Provide the [X, Y] coordinate of the cell's center where the given text is located.  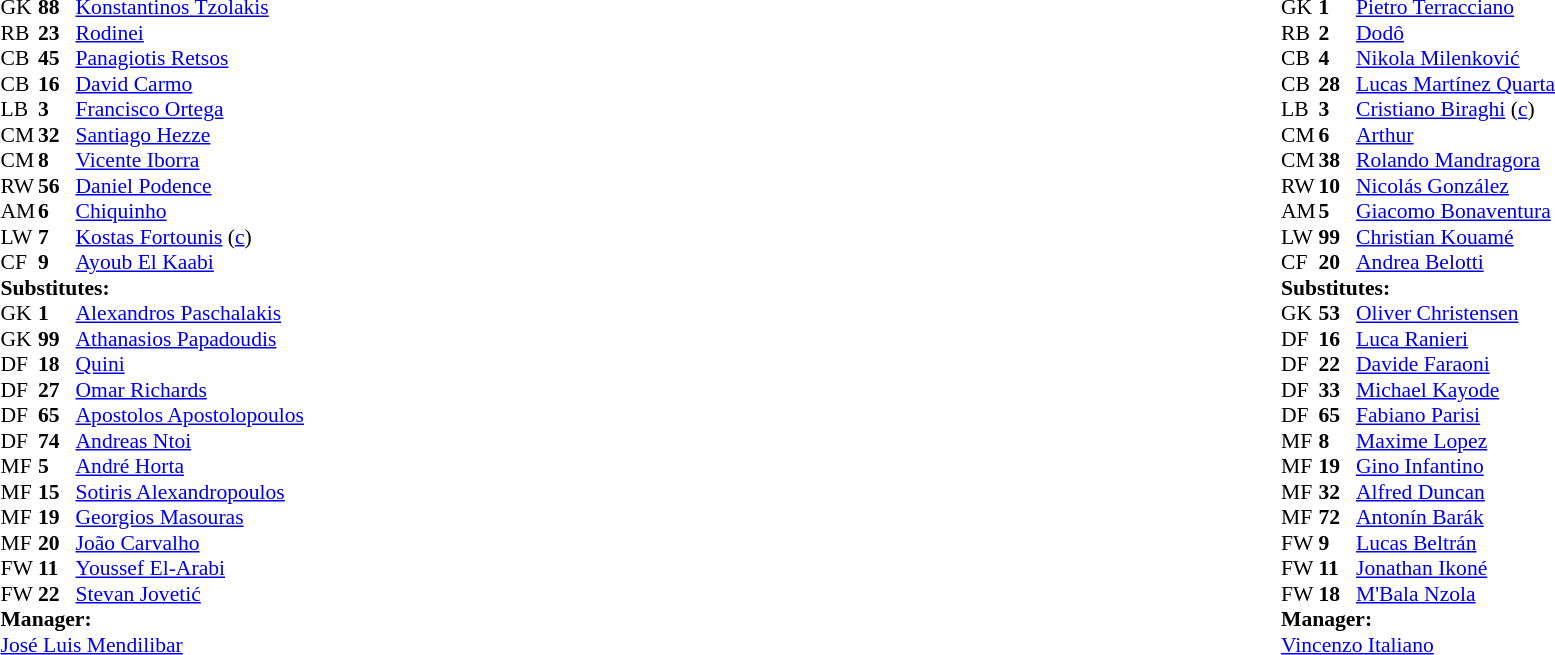
Maxime Lopez [1456, 441]
Omar Richards [190, 390]
56 [57, 186]
Andreas Ntoi [190, 441]
Christian Kouamé [1456, 237]
2 [1338, 33]
10 [1338, 186]
Athanasios Papadoudis [190, 339]
Panagiotis Retsos [190, 59]
Fabiano Parisi [1456, 415]
Antonín Barák [1456, 517]
28 [1338, 84]
Dodô [1456, 33]
53 [1338, 313]
4 [1338, 59]
Georgios Masouras [190, 517]
74 [57, 441]
Youssef El-Arabi [190, 569]
1 [57, 313]
15 [57, 492]
João Carvalho [190, 543]
Jonathan Ikoné [1456, 569]
Alexandros Paschalakis [190, 313]
Vicente Iborra [190, 161]
Kostas Fortounis (c) [190, 237]
Nikola Milenković [1456, 59]
72 [1338, 517]
45 [57, 59]
Apostolos Apostolopoulos [190, 415]
Gino Infantino [1456, 467]
Michael Kayode [1456, 390]
Lucas Beltrán [1456, 543]
Sotiris Alexandropoulos [190, 492]
Francisco Ortega [190, 109]
Giacomo Bonaventura [1456, 211]
David Carmo [190, 84]
Nicolás González [1456, 186]
Luca Ranieri [1456, 339]
Alfred Duncan [1456, 492]
Rolando Mandragora [1456, 161]
Daniel Podence [190, 186]
M'Bala Nzola [1456, 594]
23 [57, 33]
Oliver Christensen [1456, 313]
33 [1338, 390]
Lucas Martínez Quarta [1456, 84]
Andrea Belotti [1456, 263]
Chiquinho [190, 211]
27 [57, 390]
Arthur [1456, 135]
7 [57, 237]
Stevan Jovetić [190, 594]
Cristiano Biraghi (c) [1456, 109]
38 [1338, 161]
Davide Faraoni [1456, 365]
Rodinei [190, 33]
Santiago Hezze [190, 135]
Quini [190, 365]
Ayoub El Kaabi [190, 263]
André Horta [190, 467]
